Return (x, y) of the center of cell containing provided text 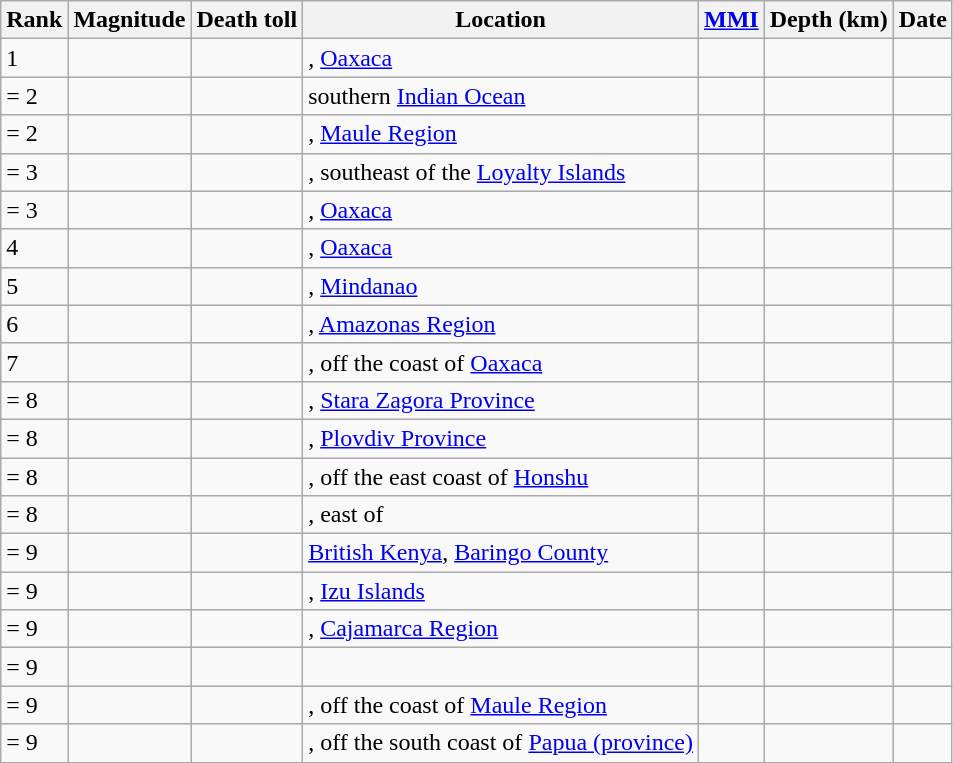
7 (34, 362)
, Plovdiv Province (501, 438)
, off the coast of Maule Region (501, 705)
Magnitude (130, 20)
, off the coast of Oaxaca (501, 362)
British Kenya, Baringo County (501, 553)
4 (34, 248)
MMI (732, 20)
, east of (501, 515)
5 (34, 286)
, Stara Zagora Province (501, 400)
Death toll (247, 20)
Location (501, 20)
, off the south coast of Papua (province) (501, 743)
, southeast of the Loyalty Islands (501, 172)
1 (34, 58)
, Cajamarca Region (501, 629)
Depth (km) (828, 20)
, Amazonas Region (501, 324)
Date (922, 20)
, off the east coast of Honshu (501, 477)
, Maule Region (501, 134)
, Mindanao (501, 286)
southern Indian Ocean (501, 96)
Rank (34, 20)
6 (34, 324)
, Izu Islands (501, 591)
